Find where the given text appears and provide that cell's center as [X, Y] coordinate. 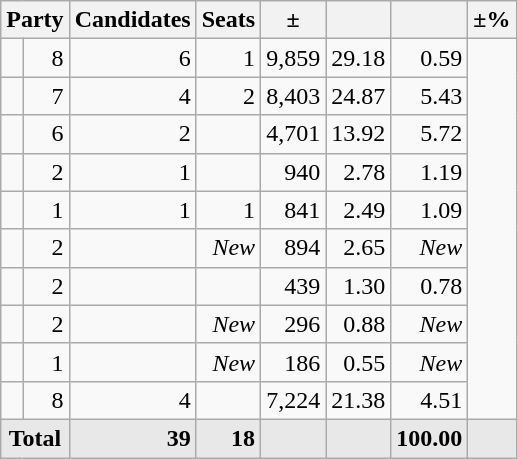
8,403 [294, 96]
2.49 [358, 210]
2.65 [358, 248]
Total [35, 438]
24.87 [358, 96]
29.18 [358, 58]
439 [294, 286]
894 [294, 248]
0.55 [358, 362]
± [294, 20]
1.09 [430, 210]
0.78 [430, 286]
0.59 [430, 58]
2.78 [358, 172]
Candidates [132, 20]
5.72 [430, 134]
Seats [228, 20]
5.43 [430, 96]
940 [294, 172]
4,701 [294, 134]
841 [294, 210]
21.38 [358, 400]
1.19 [430, 172]
9,859 [294, 58]
100.00 [430, 438]
296 [294, 324]
18 [228, 438]
4.51 [430, 400]
±% [492, 20]
186 [294, 362]
Party [35, 20]
1.30 [358, 286]
13.92 [358, 134]
7 [46, 96]
39 [132, 438]
0.88 [358, 324]
7,224 [294, 400]
